Return (x, y) of the center of cell containing provided text 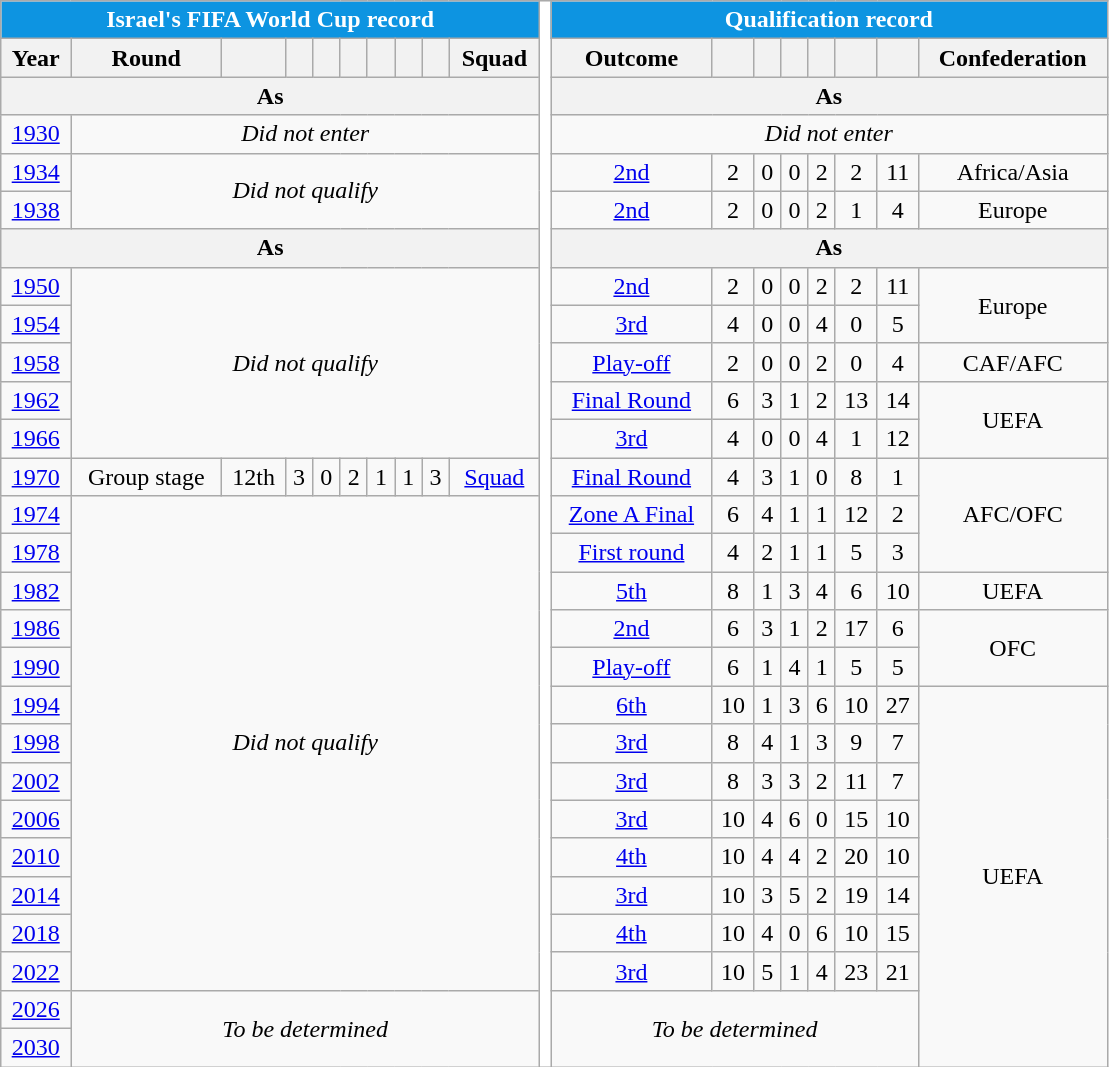
Israel's FIFA World Cup record (270, 20)
1994 (36, 705)
5th (632, 591)
27 (898, 705)
CAF/AFC (1012, 362)
1954 (36, 324)
First round (632, 553)
1970 (36, 477)
20 (856, 857)
1938 (36, 210)
Qualification record (829, 20)
1978 (36, 553)
OFC (1012, 648)
1958 (36, 362)
1930 (36, 134)
2030 (36, 1047)
2022 (36, 971)
1950 (36, 286)
12th (254, 477)
13 (856, 400)
Outcome (632, 58)
2010 (36, 857)
1962 (36, 400)
1982 (36, 591)
17 (856, 629)
6th (632, 705)
1966 (36, 438)
AFC/OFC (1012, 515)
21 (898, 971)
Year (36, 58)
19 (856, 895)
2014 (36, 895)
1934 (36, 172)
Round (146, 58)
Group stage (146, 477)
2002 (36, 781)
2018 (36, 933)
2026 (36, 1009)
23 (856, 971)
9 (856, 743)
Africa/Asia (1012, 172)
Zone A Final (632, 515)
1974 (36, 515)
1986 (36, 629)
1990 (36, 667)
Confederation (1012, 58)
1998 (36, 743)
2006 (36, 819)
